Determine the [X, Y] coordinate at the center of the cell enclosing the given text.  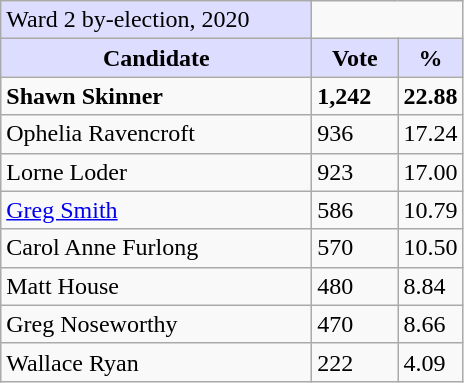
22.88 [430, 96]
Greg Noseworthy [156, 324]
480 [355, 286]
570 [355, 248]
Wallace Ryan [156, 362]
10.79 [430, 210]
8.84 [430, 286]
586 [355, 210]
470 [355, 324]
Shawn Skinner [156, 96]
% [430, 58]
4.09 [430, 362]
1,242 [355, 96]
923 [355, 172]
Matt House [156, 286]
17.00 [430, 172]
Greg Smith [156, 210]
Lorne Loder [156, 172]
17.24 [430, 134]
936 [355, 134]
Candidate [156, 58]
10.50 [430, 248]
Ophelia Ravencroft [156, 134]
Carol Anne Furlong [156, 248]
8.66 [430, 324]
Ward 2 by-election, 2020 [156, 20]
Vote [355, 58]
222 [355, 362]
